Search for the cell housing the specified text and yield its [X, Y] center coordinate. 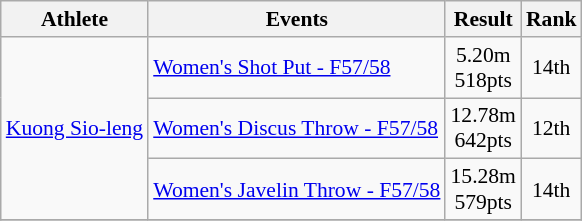
5.20m 518pts [482, 68]
Women's Shot Put - F57/58 [296, 68]
Kuong Sio-leng [74, 128]
Women's Javelin Throw - F57/58 [296, 190]
12th [552, 128]
Athlete [74, 19]
15.28m 579pts [482, 190]
12.78m 642pts [482, 128]
Rank [552, 19]
Women's Discus Throw - F57/58 [296, 128]
Result [482, 19]
Events [296, 19]
